Scan for the cell matching the given text and deliver its [X, Y] coordinate at center. 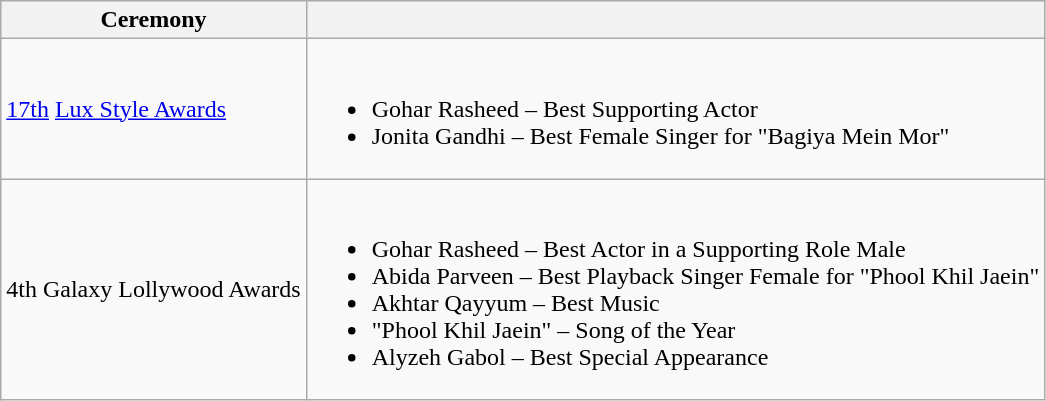
17th Lux Style Awards [154, 109]
4th Galaxy Lollywood Awards [154, 290]
Ceremony [154, 20]
Gohar Rasheed – Best Supporting ActorJonita Gandhi – Best Female Singer for "Bagiya Mein Mor" [676, 109]
